Search for the cell housing the specified text and yield its [x, y] center coordinate. 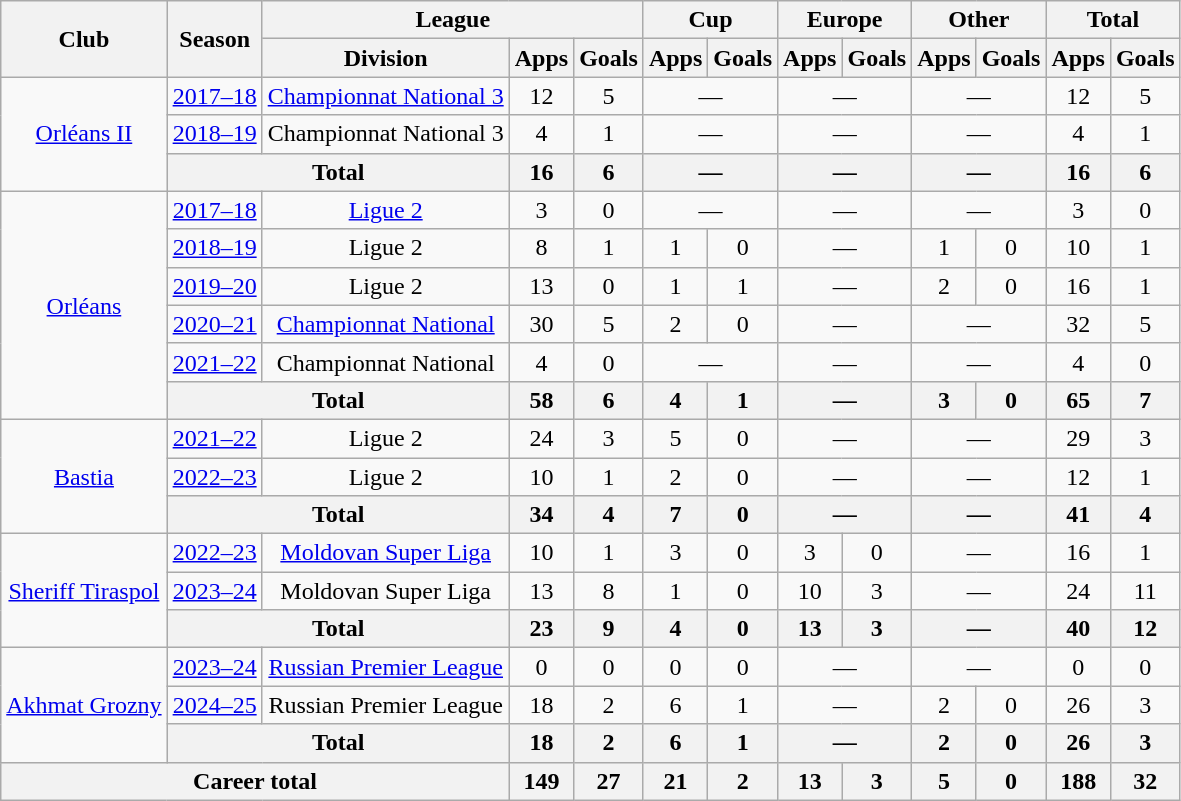
Division [386, 58]
League [452, 20]
188 [1078, 781]
Season [214, 39]
58 [541, 400]
Orléans [84, 305]
2019–20 [214, 286]
21 [675, 781]
27 [609, 781]
Sheriff Tiraspol [84, 591]
11 [1145, 591]
Other [979, 20]
149 [541, 781]
Akhmat Grozny [84, 705]
Club [84, 39]
41 [1078, 515]
Europe [845, 20]
Cup [710, 20]
29 [1078, 438]
65 [1078, 400]
34 [541, 515]
2020–21 [214, 324]
Bastia [84, 476]
40 [1078, 629]
30 [541, 324]
23 [541, 629]
9 [609, 629]
2024–25 [214, 705]
Orléans II [84, 134]
Career total [255, 781]
